Return the (x, y) coordinate for the center point of the cell that contains the specified text.  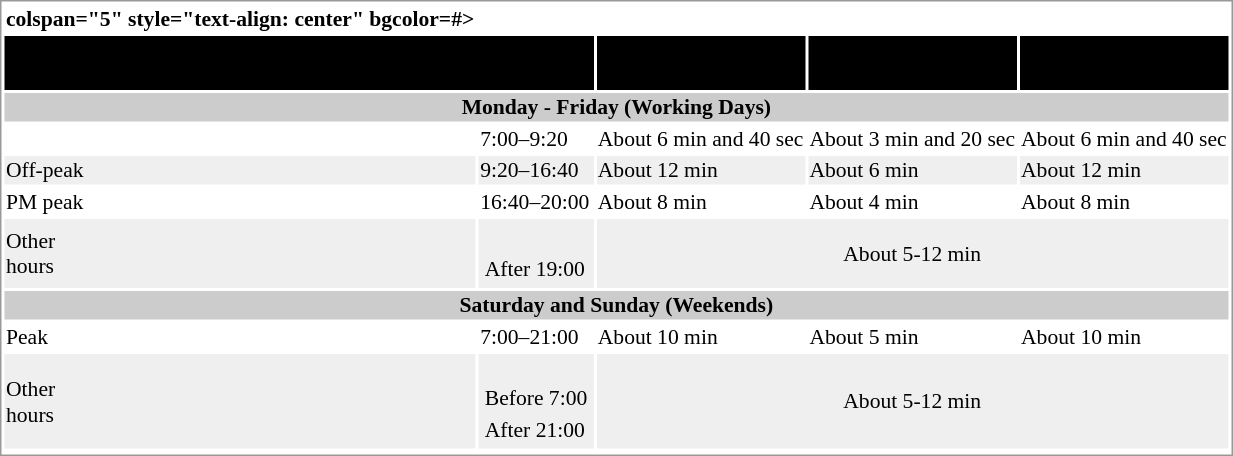
About 5 min (912, 336)
Peak (240, 336)
- Zhenxin Xincun (700, 63)
Off-peak (240, 170)
- (1124, 63)
Monday - Friday (Working Days) (616, 107)
About 4 min (912, 202)
16:40–20:00 (536, 202)
7:00–21:00 (536, 336)
colspan="5" style="text-align: center" bgcolor=#> (240, 18)
7:00–9:20 (536, 138)
Before 7:00 (536, 398)
About 3 min and 20 sec (912, 138)
PM peak (240, 202)
Before 7:00 After 21:00 (536, 401)
9:20–16:40 (536, 170)
After 21:00 (536, 430)
Saturday and Sunday (Weekends) (616, 305)
Zhenxin Xincun - (912, 63)
About 6 min (912, 170)
